For the text-containing cell, return its midpoint in (X, Y) coordinate format. 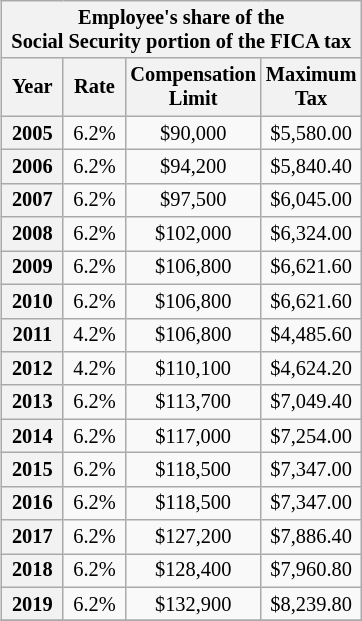
$6,045.00 (311, 200)
2016 (32, 503)
$97,500 (194, 200)
$127,200 (194, 537)
$90,000 (194, 133)
2009 (32, 268)
$6,324.00 (311, 234)
$110,100 (194, 369)
$7,254.00 (311, 436)
Rate (94, 87)
$5,840.40 (311, 167)
$4,624.20 (311, 369)
Employee's share of the Social Security portion of the FICA tax (181, 30)
$94,200 (194, 167)
$117,000 (194, 436)
$132,900 (194, 604)
2018 (32, 571)
2005 (32, 133)
2017 (32, 537)
$113,700 (194, 402)
$8,239.80 (311, 604)
Maximum Tax (311, 87)
$7,886.40 (311, 537)
$7,049.40 (311, 402)
Year (32, 87)
$7,960.80 (311, 571)
2019 (32, 604)
$5,580.00 (311, 133)
2011 (32, 335)
2006 (32, 167)
$102,000 (194, 234)
$4,485.60 (311, 335)
2008 (32, 234)
2015 (32, 470)
2010 (32, 301)
2007 (32, 200)
2012 (32, 369)
Compensation Limit (194, 87)
2014 (32, 436)
$128,400 (194, 571)
2013 (32, 402)
